Search for the cell housing the specified text and yield its (X, Y) center coordinate. 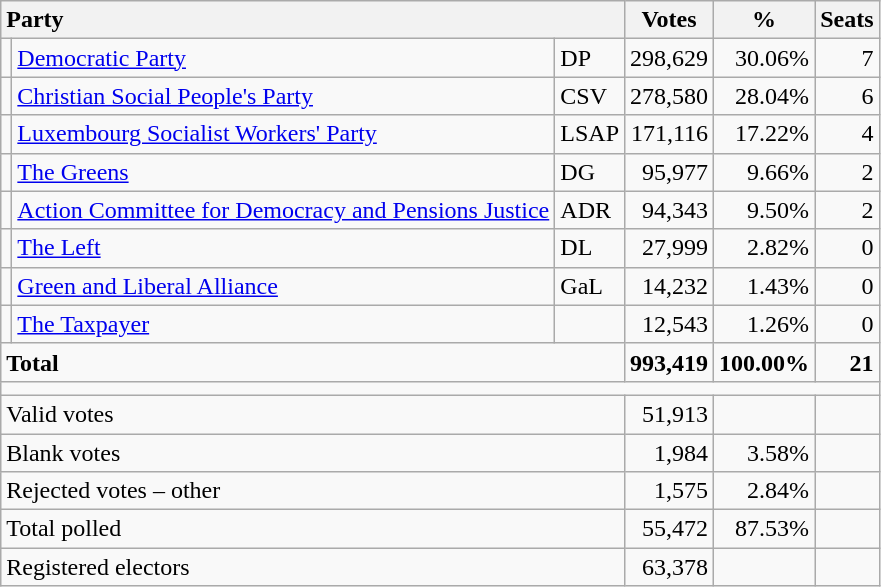
21 (847, 362)
6 (847, 96)
The Greens (284, 172)
Seats (847, 20)
The Left (284, 248)
Christian Social People's Party (284, 96)
1.43% (764, 286)
100.00% (764, 362)
28.04% (764, 96)
171,116 (670, 134)
DP (590, 58)
Total (313, 362)
CSV (590, 96)
2.82% (764, 248)
Luxembourg Socialist Workers' Party (284, 134)
Valid votes (313, 414)
51,913 (670, 414)
1,984 (670, 453)
4 (847, 134)
The Taxpayer (284, 324)
Party (313, 20)
95,977 (670, 172)
55,472 (670, 529)
298,629 (670, 58)
DL (590, 248)
27,999 (670, 248)
9.50% (764, 210)
7 (847, 58)
GaL (590, 286)
3.58% (764, 453)
63,378 (670, 567)
Registered electors (313, 567)
Votes (670, 20)
993,419 (670, 362)
1,575 (670, 491)
Action Committee for Democracy and Pensions Justice (284, 210)
Democratic Party (284, 58)
9.66% (764, 172)
Green and Liberal Alliance (284, 286)
2.84% (764, 491)
LSAP (590, 134)
Rejected votes – other (313, 491)
% (764, 20)
Blank votes (313, 453)
14,232 (670, 286)
17.22% (764, 134)
94,343 (670, 210)
Total polled (313, 529)
ADR (590, 210)
278,580 (670, 96)
87.53% (764, 529)
1.26% (764, 324)
30.06% (764, 58)
12,543 (670, 324)
DG (590, 172)
